Search for the cell housing the specified text and yield its (x, y) center coordinate. 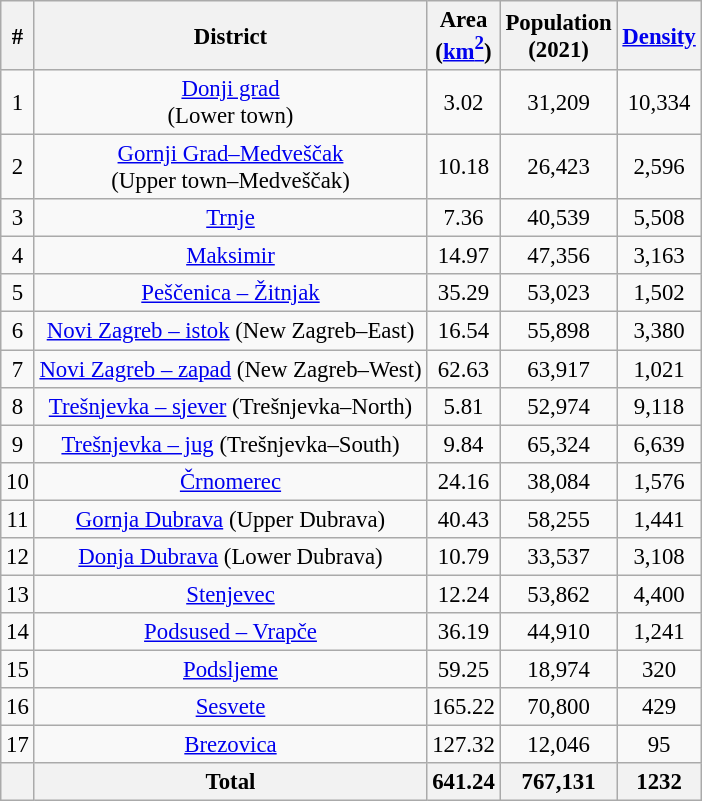
16.54 (464, 331)
95 (659, 745)
641.24 (464, 782)
24.16 (464, 481)
58,255 (558, 519)
15 (18, 669)
10.18 (464, 168)
53,862 (558, 594)
1,576 (659, 481)
55,898 (558, 331)
11 (18, 519)
1,502 (659, 293)
53,023 (558, 293)
5.81 (464, 406)
2 (18, 168)
# (18, 36)
Donja Dubrava (Lower Dubrava) (230, 557)
65,324 (558, 444)
38,084 (558, 481)
31,209 (558, 102)
Donji grad(Lower town) (230, 102)
Density (659, 36)
Sesvete (230, 707)
40.43 (464, 519)
Gornji Grad–Medveščak(Upper town–Medveščak) (230, 168)
62.63 (464, 369)
6,639 (659, 444)
767,131 (558, 782)
5,508 (659, 218)
5 (18, 293)
4 (18, 256)
3 (18, 218)
14.97 (464, 256)
70,800 (558, 707)
13 (18, 594)
8 (18, 406)
Stenjevec (230, 594)
10.79 (464, 557)
Trešnjevka – jug (Trešnjevka–South) (230, 444)
1,241 (659, 632)
36.19 (464, 632)
3,108 (659, 557)
Peščenica – Žitnjak (230, 293)
Population (2021) (558, 36)
7 (18, 369)
7.36 (464, 218)
1,441 (659, 519)
Total (230, 782)
12,046 (558, 745)
35.29 (464, 293)
2,596 (659, 168)
14 (18, 632)
4,400 (659, 594)
40,539 (558, 218)
1232 (659, 782)
Trnje (230, 218)
44,910 (558, 632)
Trešnjevka – sjever (Trešnjevka–North) (230, 406)
10 (18, 481)
52,974 (558, 406)
165.22 (464, 707)
10,334 (659, 102)
Podsljeme (230, 669)
18,974 (558, 669)
Črnomerec (230, 481)
63,917 (558, 369)
3,163 (659, 256)
9,118 (659, 406)
59.25 (464, 669)
320 (659, 669)
Brezovica (230, 745)
6 (18, 331)
Novi Zagreb – istok (New Zagreb–East) (230, 331)
9.84 (464, 444)
17 (18, 745)
47,356 (558, 256)
Maksimir (230, 256)
Novi Zagreb – zapad (New Zagreb–West) (230, 369)
26,423 (558, 168)
1,021 (659, 369)
3.02 (464, 102)
33,537 (558, 557)
16 (18, 707)
1 (18, 102)
Podsused – Vrapče (230, 632)
12 (18, 557)
3,380 (659, 331)
District (230, 36)
Gornja Dubrava (Upper Dubrava) (230, 519)
9 (18, 444)
127.32 (464, 745)
429 (659, 707)
Area(km2) (464, 36)
12.24 (464, 594)
